Capture the cell that displays the provided text and extract its [x, y] central coordinate. 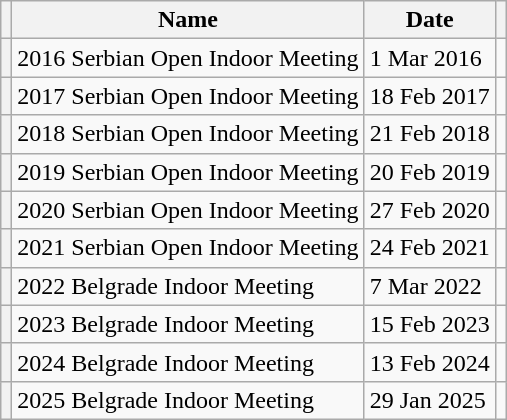
2017 Serbian Open Indoor Meeting [188, 96]
24 Feb 2021 [430, 248]
29 Jan 2025 [430, 400]
2018 Serbian Open Indoor Meeting [188, 134]
7 Mar 2022 [430, 286]
2019 Serbian Open Indoor Meeting [188, 172]
18 Feb 2017 [430, 96]
1 Mar 2016 [430, 58]
2021 Serbian Open Indoor Meeting [188, 248]
2024 Belgrade Indoor Meeting [188, 362]
20 Feb 2019 [430, 172]
27 Feb 2020 [430, 210]
Date [430, 20]
2025 Belgrade Indoor Meeting [188, 400]
2022 Belgrade Indoor Meeting [188, 286]
2020 Serbian Open Indoor Meeting [188, 210]
2023 Belgrade Indoor Meeting [188, 324]
13 Feb 2024 [430, 362]
15 Feb 2023 [430, 324]
21 Feb 2018 [430, 134]
Name [188, 20]
2016 Serbian Open Indoor Meeting [188, 58]
